Identify which cell holds the provided text, then report its [X, Y] central coordinate. 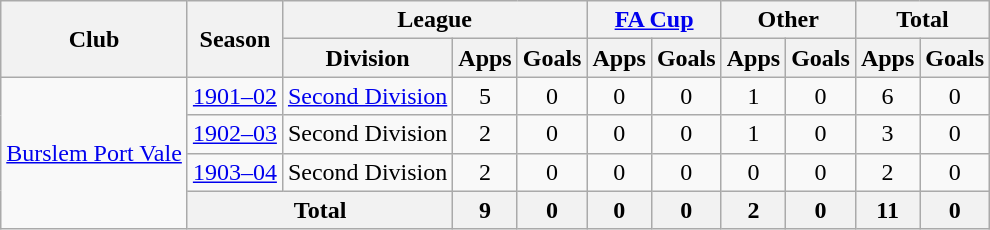
Club [94, 39]
League [434, 20]
1901–02 [234, 96]
1903–04 [234, 172]
5 [485, 96]
11 [887, 210]
9 [485, 210]
3 [887, 134]
Season [234, 39]
FA Cup [654, 20]
Division [367, 58]
6 [887, 96]
Burslem Port Vale [94, 153]
1902–03 [234, 134]
Other [788, 20]
